Search for the cell housing the specified text and yield its [X, Y] center coordinate. 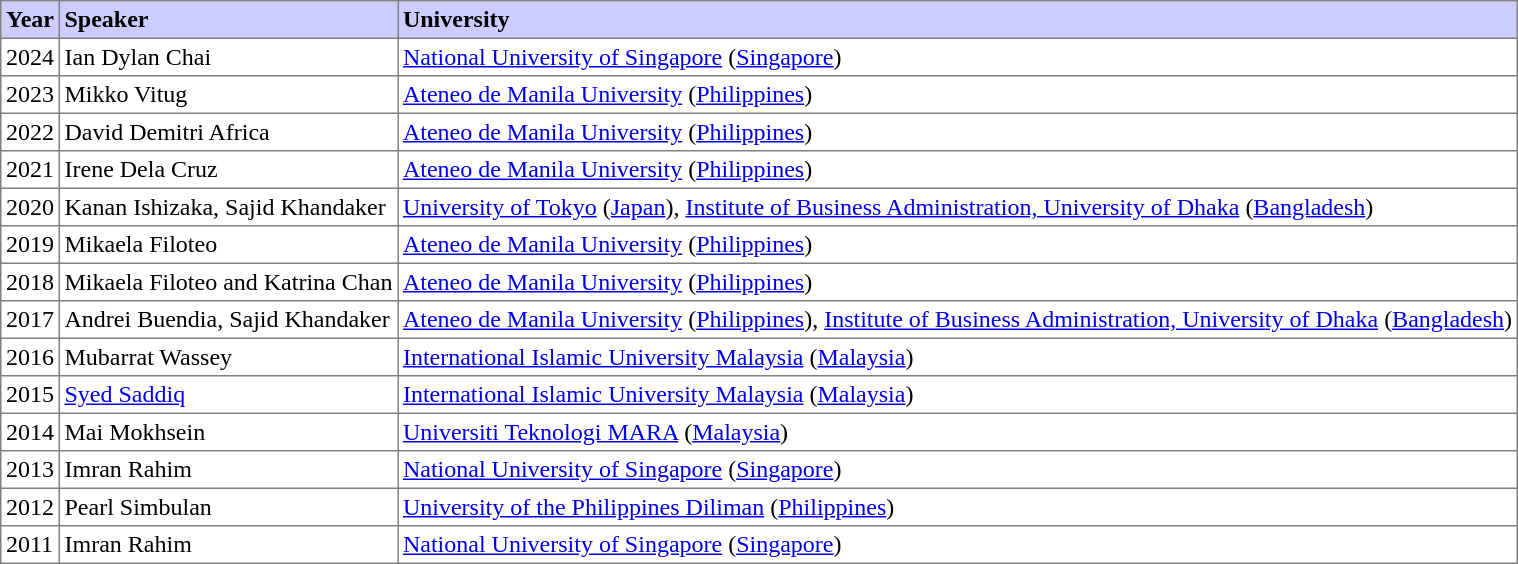
2015 [30, 395]
2020 [30, 207]
2016 [30, 357]
University of the Philippines Diliman (Philippines) [958, 507]
Universiti Teknologi MARA (Malaysia) [958, 432]
2019 [30, 245]
Pearl Simbulan [228, 507]
Syed Saddiq [228, 395]
Mikaela Filoteo and Katrina Chan [228, 282]
2023 [30, 95]
Mubarrat Wassey [228, 357]
Irene Dela Cruz [228, 170]
2017 [30, 320]
2013 [30, 470]
2011 [30, 545]
2014 [30, 432]
2024 [30, 57]
University [958, 20]
Speaker [228, 20]
Ateneo de Manila University (Philippines), Institute of Business Administration, University of Dhaka (Bangladesh) [958, 320]
University of Tokyo (Japan), Institute of Business Administration, University of Dhaka (Bangladesh) [958, 207]
David Demitri Africa [228, 132]
2022 [30, 132]
2018 [30, 282]
Mikko Vitug [228, 95]
Andrei Buendia, Sajid Khandaker [228, 320]
2012 [30, 507]
Mikaela Filoteo [228, 245]
2021 [30, 170]
Mai Mokhsein [228, 432]
Year [30, 20]
Kanan Ishizaka, Sajid Khandaker [228, 207]
Ian Dylan Chai [228, 57]
